From the cell containing the given text, extract its center point as [x, y] coordinate. 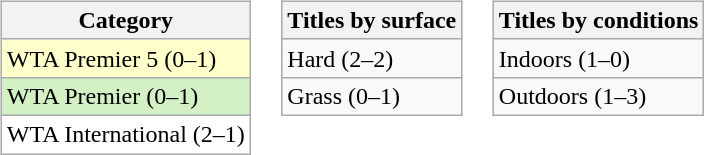
Outdoors (1–3) [598, 96]
Category [126, 20]
Hard (2–2) [372, 58]
Titles by surface [372, 20]
Indoors (1–0) [598, 58]
Titles by conditions [598, 20]
WTA International (2–1) [126, 134]
Grass (0–1) [372, 96]
WTA Premier (0–1) [126, 96]
WTA Premier 5 (0–1) [126, 58]
